Capture the cell that displays the provided text and extract its [X, Y] central coordinate. 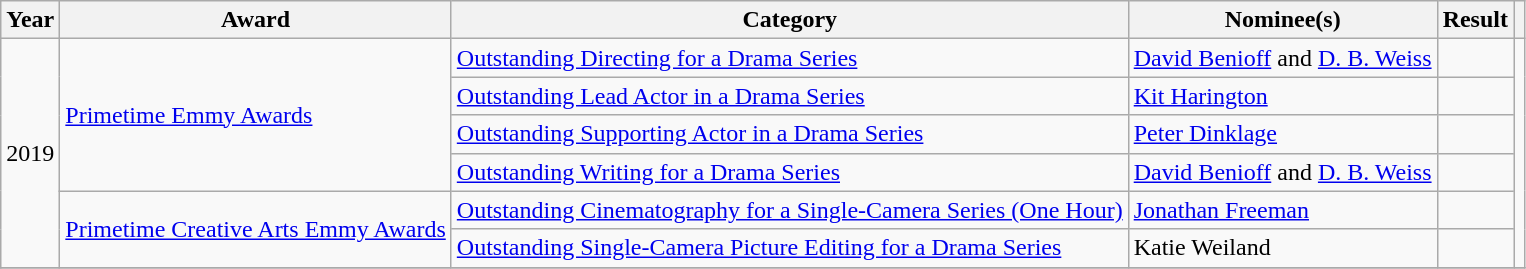
Katie Weiland [1282, 248]
Category [790, 20]
Outstanding Writing for a Drama Series [790, 172]
Nominee(s) [1282, 20]
Peter Dinklage [1282, 134]
Outstanding Cinematography for a Single-Camera Series (One Hour) [790, 210]
Year [30, 20]
Outstanding Single-Camera Picture Editing for a Drama Series [790, 248]
Primetime Creative Arts Emmy Awards [256, 229]
Result [1475, 20]
Outstanding Supporting Actor in a Drama Series [790, 134]
Kit Harington [1282, 96]
Primetime Emmy Awards [256, 115]
Jonathan Freeman [1282, 210]
Outstanding Directing for a Drama Series [790, 58]
Award [256, 20]
2019 [30, 153]
Outstanding Lead Actor in a Drama Series [790, 96]
